Determine the (x, y) coordinate at the center of the cell enclosing the given text.  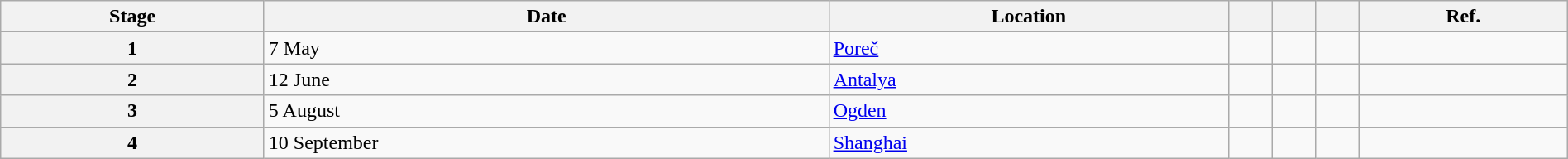
12 June (546, 79)
7 May (546, 48)
Ref. (1463, 17)
Ogden (1029, 111)
2 (132, 79)
Date (546, 17)
4 (132, 142)
10 September (546, 142)
3 (132, 111)
Location (1029, 17)
1 (132, 48)
5 August (546, 111)
Poreč (1029, 48)
Shanghai (1029, 142)
Stage (132, 17)
Antalya (1029, 79)
